Capture the cell that displays the provided text and extract its (x, y) central coordinate. 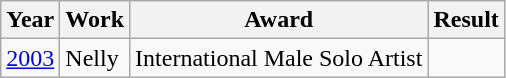
Work (95, 20)
Nelly (95, 58)
Result (466, 20)
Year (30, 20)
2003 (30, 58)
Award (279, 20)
International Male Solo Artist (279, 58)
